Find where the given text appears and provide that cell's center as [X, Y] coordinate. 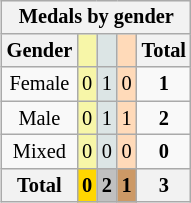
Mixed [40, 152]
Female [40, 84]
Medals by gender [96, 17]
Male [40, 118]
Gender [40, 51]
3 [164, 185]
